Search for the cell housing the specified text and yield its [X, Y] center coordinate. 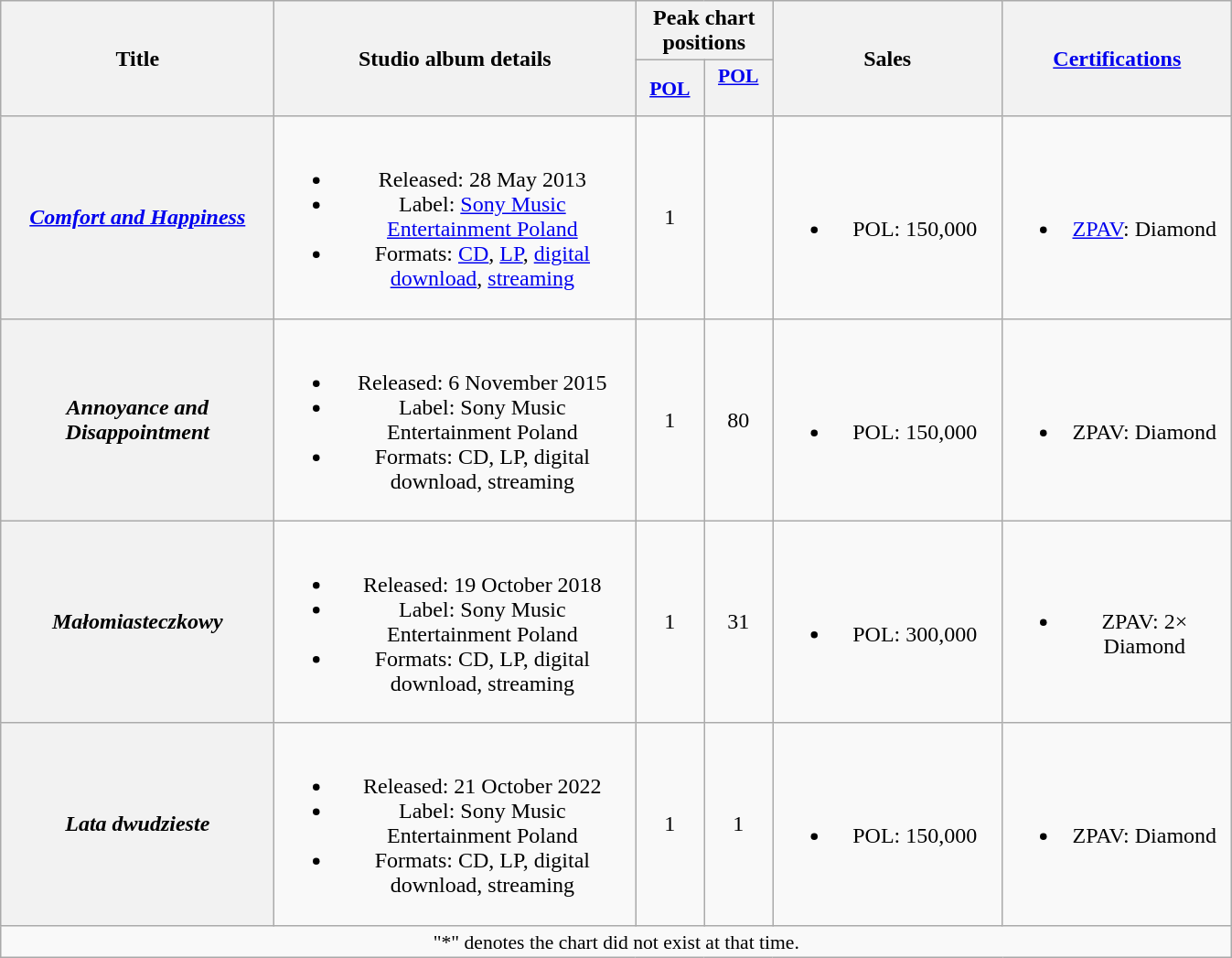
Studio album details [455, 59]
Sales [887, 59]
"*" denotes the chart did not exist at that time. [616, 942]
POL: 300,000 [887, 622]
Released: 19 October 2018Label: Sony Music Entertainment PolandFormats: CD, LP, digital download, streaming [455, 622]
ZPAV: 2× Diamond [1118, 622]
Annoyance and Disappointment [137, 419]
Peak chart positions [704, 31]
Released: 28 May 2013Label: Sony Music Entertainment PolandFormats: CD, LP, digital download, streaming [455, 218]
80 [739, 419]
31 [739, 622]
Title [137, 59]
Małomiasteczkowy [137, 622]
Released: 6 November 2015Label: Sony Music Entertainment PolandFormats: CD, LP, digital download, streaming [455, 419]
Certifications [1118, 59]
Lata dwudzieste [137, 823]
Comfort and Happiness [137, 218]
Released: 21 October 2022Label: Sony Music Entertainment PolandFormats: CD, LP, digital download, streaming [455, 823]
